Determine the [x, y] coordinate at the center of the cell enclosing the given text.  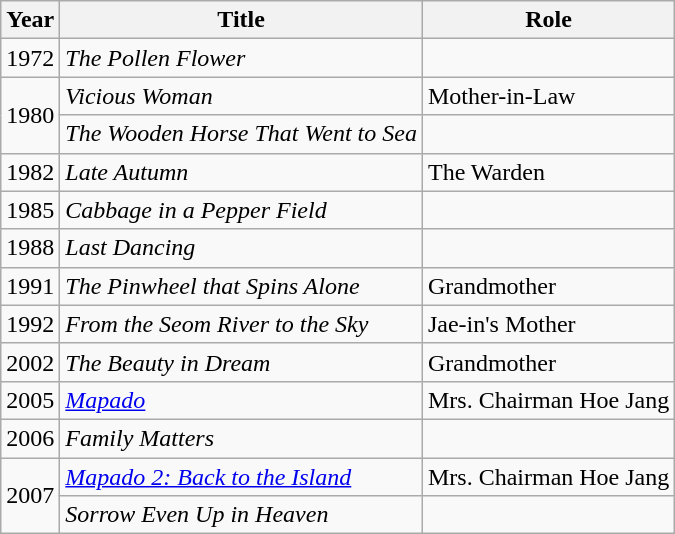
1982 [30, 172]
Mother-in-Law [548, 96]
Title [242, 20]
1988 [30, 248]
Sorrow Even Up in Heaven [242, 515]
2005 [30, 400]
Family Matters [242, 438]
2002 [30, 362]
Jae-in's Mother [548, 324]
Mapado 2: Back to the Island [242, 477]
Year [30, 20]
The Pinwheel that Spins Alone [242, 286]
Role [548, 20]
2007 [30, 496]
The Warden [548, 172]
Vicious Woman [242, 96]
The Wooden Horse That Went to Sea [242, 134]
1980 [30, 115]
Late Autumn [242, 172]
Mapado [242, 400]
1985 [30, 210]
Last Dancing [242, 248]
1972 [30, 58]
The Beauty in Dream [242, 362]
2006 [30, 438]
1991 [30, 286]
The Pollen Flower [242, 58]
From the Seom River to the Sky [242, 324]
1992 [30, 324]
Cabbage in a Pepper Field [242, 210]
